Provide the [x, y] coordinate of the cell's center where the given text is located.  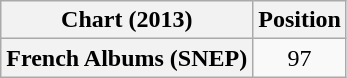
French Albums (SNEP) [127, 58]
97 [300, 58]
Position [300, 20]
Chart (2013) [127, 20]
